Pinpoint the cell where the given text exists, returning its (X, Y) midpoint coordinate. 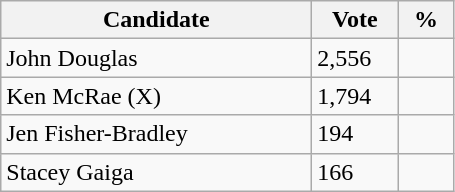
166 (355, 172)
Ken McRae (X) (156, 96)
Stacey Gaiga (156, 172)
% (426, 20)
Jen Fisher-Bradley (156, 134)
Candidate (156, 20)
Vote (355, 20)
John Douglas (156, 58)
194 (355, 134)
2,556 (355, 58)
1,794 (355, 96)
